Detect which cell encompasses the target text, then output its (X, Y) center coordinate. 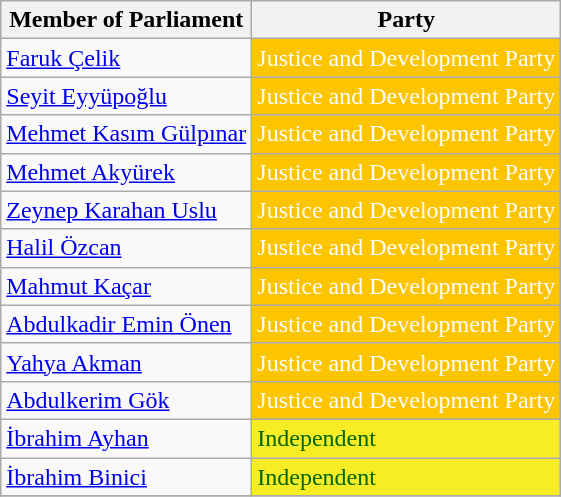
Party (406, 20)
İbrahim Binici (126, 477)
Yahya Akman (126, 362)
Halil Özcan (126, 248)
Abdulkerim Gök (126, 400)
Mehmet Kasım Gülpınar (126, 134)
Mehmet Akyürek (126, 172)
İbrahim Ayhan (126, 438)
Faruk Çelik (126, 58)
Zeynep Karahan Uslu (126, 210)
Member of Parliament (126, 20)
Mahmut Kaçar (126, 286)
Abdulkadir Emin Önen (126, 324)
Seyit Eyyüpoğlu (126, 96)
